From the cell containing the given text, extract its center point as [X, Y] coordinate. 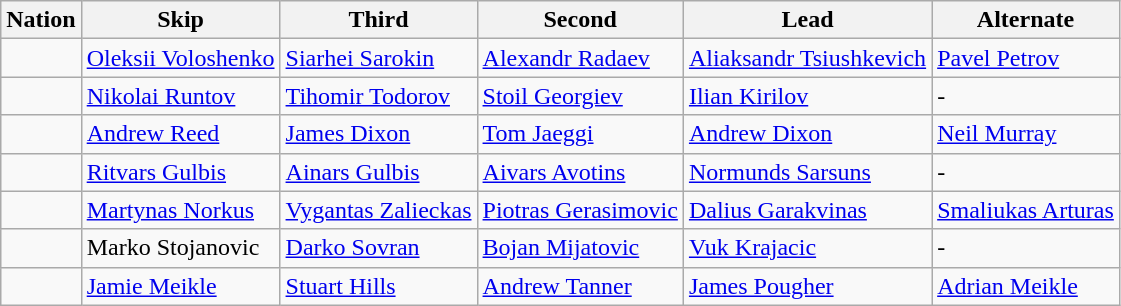
Stoil Georgiev [580, 96]
Pavel Petrov [1026, 58]
Ritvars Gulbis [180, 172]
Martynas Norkus [180, 210]
Nation [41, 20]
Ainars Gulbis [378, 172]
Alternate [1026, 20]
Skip [180, 20]
Andrew Dixon [807, 134]
Adrian Meikle [1026, 286]
Andrew Tanner [580, 286]
Dalius Garakvinas [807, 210]
Normunds Sarsuns [807, 172]
James Dixon [378, 134]
Second [580, 20]
Siarhei Sarokin [378, 58]
Andrew Reed [180, 134]
Oleksii Voloshenko [180, 58]
James Pougher [807, 286]
Neil Murray [1026, 134]
Bojan Mijatovic [580, 248]
Ilian Kirilov [807, 96]
Aliaksandr Tsiushkevich [807, 58]
Tihomir Todorov [378, 96]
Darko Sovran [378, 248]
Alexandr Radaev [580, 58]
Stuart Hills [378, 286]
Jamie Meikle [180, 286]
Vygantas Zalieckas [378, 210]
Vuk Krajacic [807, 248]
Nikolai Runtov [180, 96]
Tom Jaeggi [580, 134]
Lead [807, 20]
Aivars Avotins [580, 172]
Smaliukas Arturas [1026, 210]
Third [378, 20]
Marko Stojanovic [180, 248]
Piotras Gerasimovic [580, 210]
